For the text-containing cell, return its midpoint in [X, Y] coordinate format. 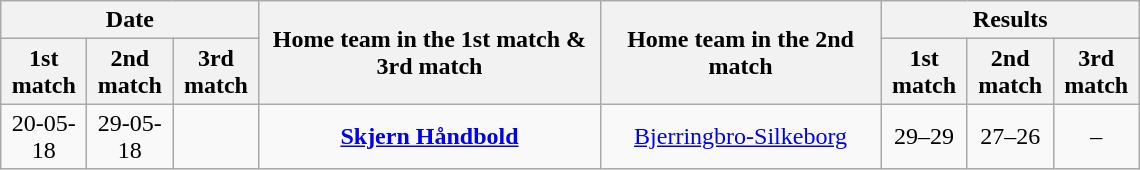
29-05-18 [130, 136]
Results [1010, 20]
Date [130, 20]
Home team in the 2nd match [740, 52]
– [1096, 136]
Skjern Håndbold [430, 136]
Bjerringbro-Silkeborg [740, 136]
27–26 [1010, 136]
29–29 [924, 136]
20-05-18 [44, 136]
Home team in the 1st match & 3rd match [430, 52]
